Capture the cell that displays the provided text and extract its (x, y) central coordinate. 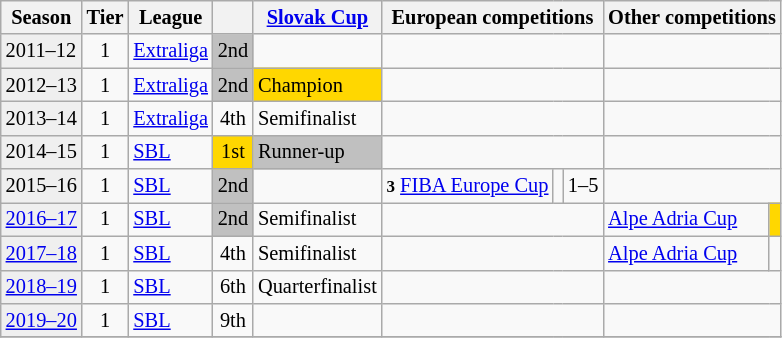
1st (233, 152)
2011–12 (42, 51)
6th (233, 287)
Runner-up (318, 152)
3 FIBA Europe Cup (468, 186)
League (170, 17)
Other competitions (692, 17)
2015–16 (42, 186)
2019–20 (42, 320)
2012–13 (42, 85)
Slovak Cup (318, 17)
2018–19 (42, 287)
1–5 (583, 186)
Season (42, 17)
Tier (106, 17)
9th (233, 320)
2016–17 (42, 219)
2014–15 (42, 152)
European competitions (493, 17)
Champion (318, 85)
2017–18 (42, 253)
Quarterfinalist (318, 287)
2013–14 (42, 118)
